For the text-containing cell, return its midpoint in [x, y] coordinate format. 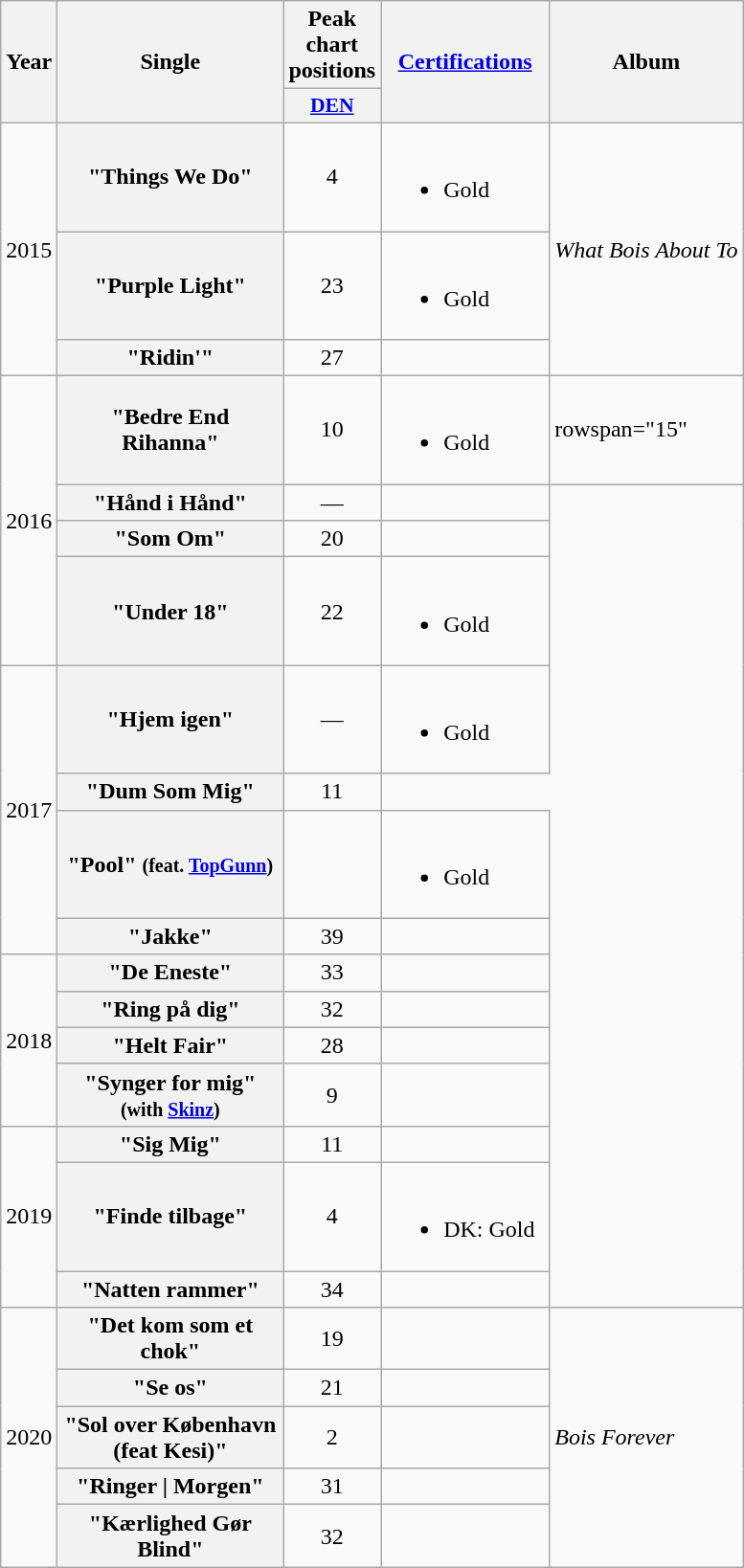
34 [332, 1289]
Year [29, 62]
"Kærlighed Gør Blind" [170, 1535]
2019 [29, 1216]
"Synger for mig" (with Skinz) [170, 1095]
"Ridin'" [170, 358]
39 [332, 936]
2 [332, 1438]
"Det kom som et chok" [170, 1338]
What Bois About To [646, 249]
DK: Gold [465, 1216]
2020 [29, 1438]
"De Eneste" [170, 973]
"Hånd i Hånd" [170, 503]
Bois Forever [646, 1438]
33 [332, 973]
"Helt Fair" [170, 1045]
"Pool" (feat. TopGunn) [170, 863]
"Purple Light" [170, 285]
Certifications [465, 62]
"Under 18" [170, 611]
21 [332, 1388]
28 [332, 1045]
2015 [29, 249]
"Jakke" [170, 936]
9 [332, 1095]
"Se os" [170, 1388]
"Dum Som Mig" [170, 792]
2016 [29, 521]
"Bedre End Rihanna" [170, 431]
Peak chart positions [332, 45]
20 [332, 539]
"Sol over København (feat Kesi)" [170, 1438]
"Hjem igen" [170, 720]
22 [332, 611]
"Som Om" [170, 539]
"Natten rammer" [170, 1289]
"Sig Mig" [170, 1144]
31 [332, 1487]
rowspan="15" [646, 431]
"Ringer | Morgen" [170, 1487]
DEN [332, 106]
"Ring på dig" [170, 1009]
19 [332, 1338]
Album [646, 62]
"Things We Do" [170, 176]
23 [332, 285]
27 [332, 358]
10 [332, 431]
Single [170, 62]
"Finde tilbage" [170, 1216]
2017 [29, 810]
2018 [29, 1040]
